Search for the cell housing the specified text and yield its [x, y] center coordinate. 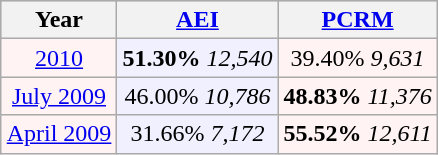
April 2009 [59, 134]
31.66% 7,172 [198, 134]
46.00% 10,786 [198, 96]
55.52% 12,611 [358, 134]
2010 [59, 58]
39.40% 9,631 [358, 58]
PCRM [358, 20]
51.30% 12,540 [198, 58]
July 2009 [59, 96]
Year [59, 20]
48.83% 11,376 [358, 96]
AEI [198, 20]
